Find where the given text appears and provide that cell's center as (X, Y) coordinate. 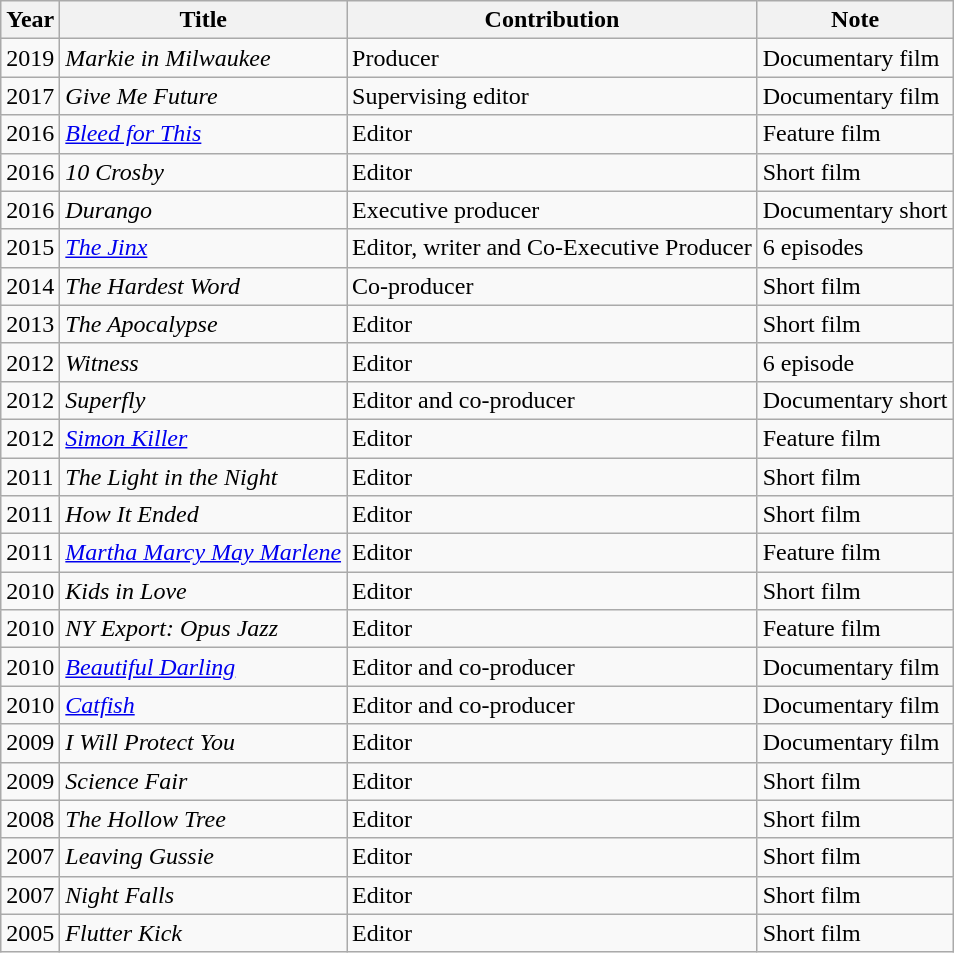
2013 (30, 324)
The Apocalypse (204, 324)
Durango (204, 210)
Kids in Love (204, 591)
NY Export: Opus Jazz (204, 629)
The Hollow Tree (204, 819)
I Will Protect You (204, 743)
Editor, writer and Co-Executive Producer (552, 248)
Witness (204, 362)
Catfish (204, 705)
2019 (30, 58)
Producer (552, 58)
2008 (30, 819)
The Light in the Night (204, 477)
How It Ended (204, 515)
2017 (30, 96)
The Jinx (204, 248)
Martha Marcy May Marlene (204, 553)
Give Me Future (204, 96)
2014 (30, 286)
6 episodes (855, 248)
Superfly (204, 400)
2015 (30, 248)
10 Crosby (204, 172)
Beautiful Darling (204, 667)
Flutter Kick (204, 933)
Leaving Gussie (204, 857)
2005 (30, 933)
Simon Killer (204, 438)
Science Fair (204, 781)
Note (855, 20)
Markie in Milwaukee (204, 58)
Co-producer (552, 286)
The Hardest Word (204, 286)
Supervising editor (552, 96)
Bleed for This (204, 134)
Title (204, 20)
Executive producer (552, 210)
Year (30, 20)
Night Falls (204, 895)
6 episode (855, 362)
Contribution (552, 20)
